Determine the [x, y] coordinate at the center of the cell enclosing the given text.  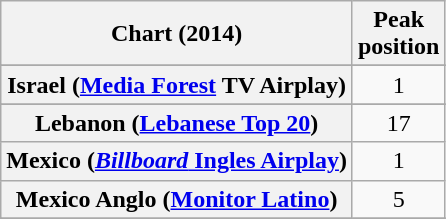
Mexico Anglo (Monitor Latino) [177, 199]
Lebanon (Lebanese Top 20) [177, 123]
Peakposition [398, 34]
Israel (Media Forest TV Airplay) [177, 85]
5 [398, 199]
Chart (2014) [177, 34]
Mexico (Billboard Ingles Airplay) [177, 161]
17 [398, 123]
